Provide the (X, Y) coordinate of the cell's center where the given text is located.  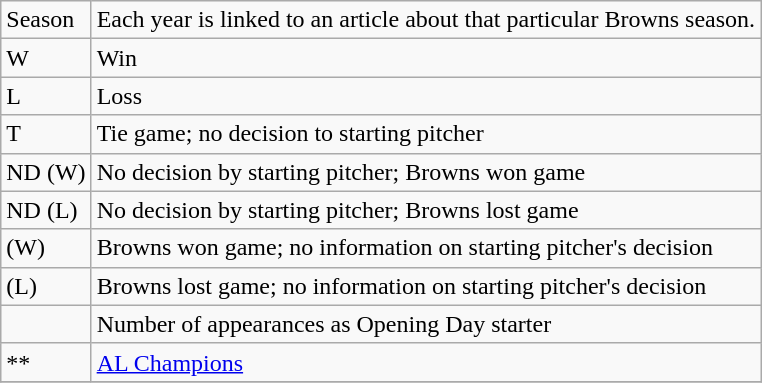
ND (W) (46, 172)
Win (426, 58)
L (46, 96)
Season (46, 20)
ND (L) (46, 210)
(L) (46, 286)
T (46, 134)
Number of appearances as Opening Day starter (426, 324)
Browns won game; no information on starting pitcher's decision (426, 248)
Loss (426, 96)
Browns lost game; no information on starting pitcher's decision (426, 286)
W (46, 58)
Tie game; no decision to starting pitcher (426, 134)
AL Champions (426, 362)
(W) (46, 248)
No decision by starting pitcher; Browns won game (426, 172)
Each year is linked to an article about that particular Browns season. (426, 20)
No decision by starting pitcher; Browns lost game (426, 210)
** (46, 362)
